Provide the [X, Y] coordinate of the cell's center where the given text is located.  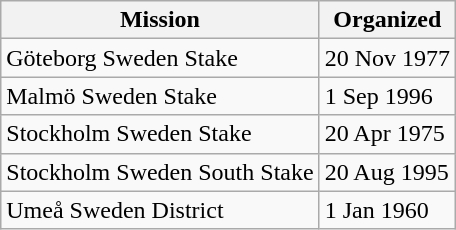
Umeå Sweden District [160, 210]
Stockholm Sweden South Stake [160, 172]
Malmö Sweden Stake [160, 96]
20 Nov 1977 [387, 58]
20 Aug 1995 [387, 172]
1 Sep 1996 [387, 96]
1 Jan 1960 [387, 210]
Stockholm Sweden Stake [160, 134]
Organized [387, 20]
Mission [160, 20]
Göteborg Sweden Stake [160, 58]
20 Apr 1975 [387, 134]
